Scan for the cell matching the given text and deliver its (x, y) coordinate at center. 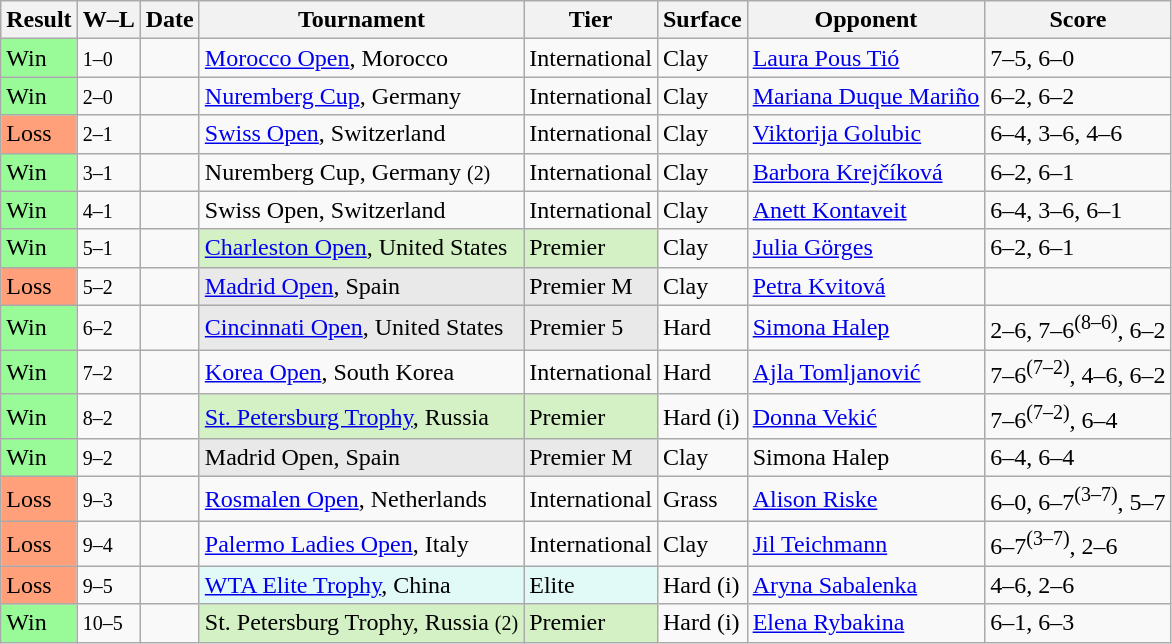
6–2 (108, 328)
6–1, 6–3 (1078, 623)
7–6(7–2), 6–4 (1078, 416)
Date (170, 20)
6–4, 3–6, 4–6 (1078, 134)
Barbora Krejčíková (866, 172)
1–0 (108, 58)
5–1 (108, 248)
4–1 (108, 210)
6–4, 3–6, 6–1 (1078, 210)
Ajla Tomljanović (866, 372)
St. Petersburg Trophy, Russia (361, 416)
Surface (702, 20)
Viktorija Golubic (866, 134)
2–0 (108, 96)
Korea Open, South Korea (361, 372)
Nuremberg Cup, Germany (361, 96)
Elena Rybakina (866, 623)
Rosmalen Open, Netherlands (361, 500)
6–2, 6–2 (1078, 96)
9–4 (108, 544)
Mariana Duque Mariño (866, 96)
7–2 (108, 372)
Opponent (866, 20)
Nuremberg Cup, Germany (2) (361, 172)
2–1 (108, 134)
Jil Teichmann (866, 544)
Tournament (361, 20)
7–6(7–2), 4–6, 6–2 (1078, 372)
Morocco Open, Morocco (361, 58)
9–5 (108, 585)
6–4, 6–4 (1078, 458)
6–7(3–7), 2–6 (1078, 544)
Premier 5 (591, 328)
WTA Elite Trophy, China (361, 585)
Petra Kvitová (866, 286)
9–2 (108, 458)
7–5, 6–0 (1078, 58)
3–1 (108, 172)
Julia Görges (866, 248)
Result (39, 20)
6–0, 6–7(3–7), 5–7 (1078, 500)
St. Petersburg Trophy, Russia (2) (361, 623)
Tier (591, 20)
Elite (591, 585)
Palermo Ladies Open, Italy (361, 544)
Aryna Sabalenka (866, 585)
2–6, 7–6(8–6), 6–2 (1078, 328)
Donna Vekić (866, 416)
W–L (108, 20)
10–5 (108, 623)
Score (1078, 20)
5–2 (108, 286)
Anett Kontaveit (866, 210)
Laura Pous Tió (866, 58)
4–6, 2–6 (1078, 585)
Cincinnati Open, United States (361, 328)
8–2 (108, 416)
Charleston Open, United States (361, 248)
Grass (702, 500)
Alison Riske (866, 500)
9–3 (108, 500)
